Detect which cell encompasses the target text, then output its (x, y) center coordinate. 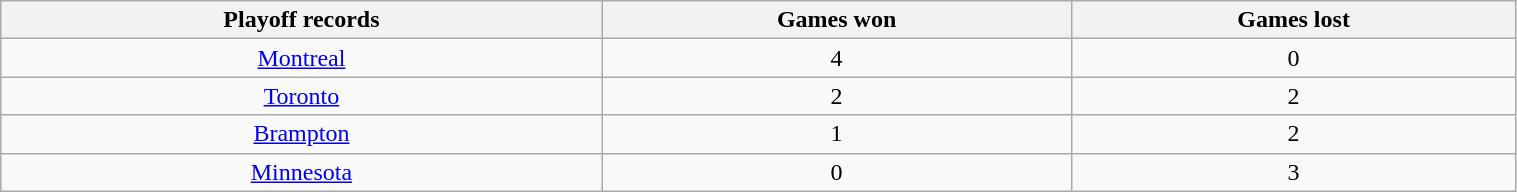
3 (1294, 172)
Games won (836, 20)
Playoff records (302, 20)
Minnesota (302, 172)
Brampton (302, 134)
Toronto (302, 96)
4 (836, 58)
1 (836, 134)
Games lost (1294, 20)
Montreal (302, 58)
